For the text-containing cell, return its midpoint in [X, Y] coordinate format. 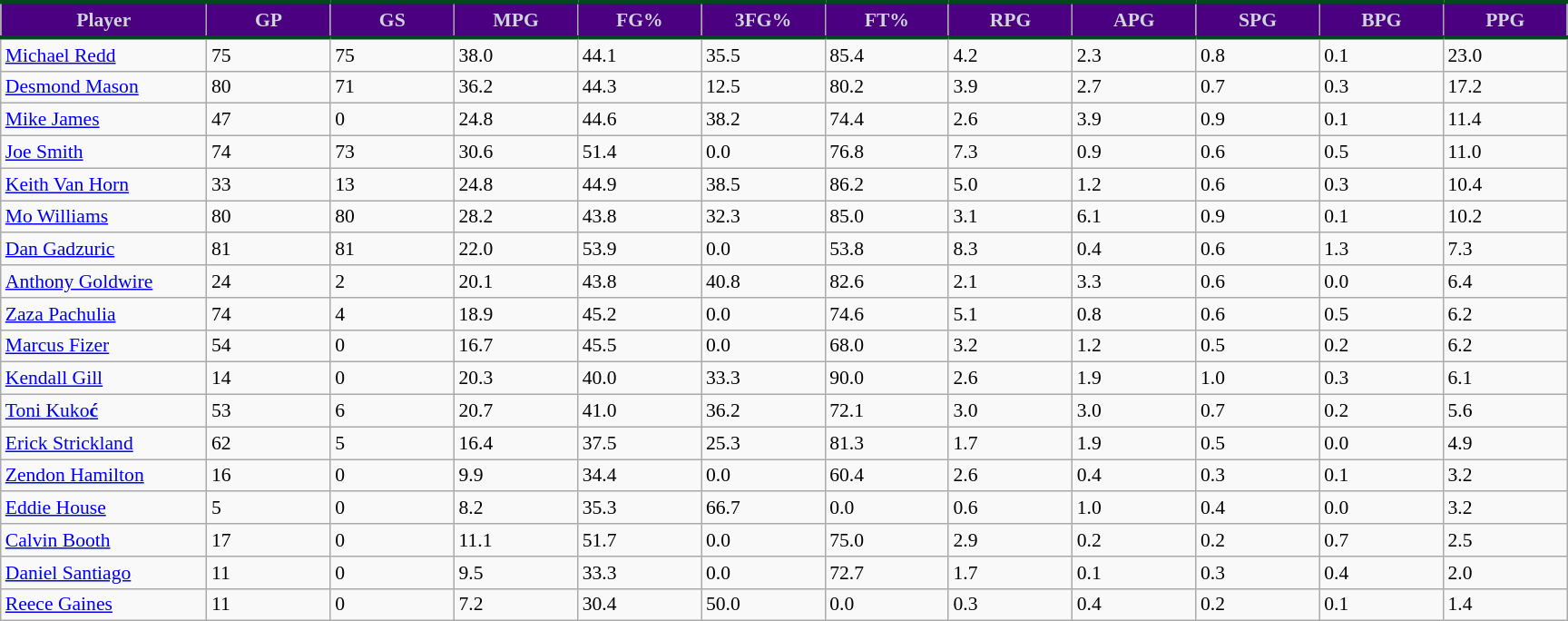
FG% [640, 20]
30.6 [515, 153]
8.3 [1010, 250]
7.2 [515, 605]
24 [269, 281]
33 [269, 184]
18.9 [515, 314]
16 [269, 476]
13 [392, 184]
1.3 [1381, 250]
37.5 [640, 443]
90.0 [887, 379]
5.1 [1010, 314]
Toni Kukoć [103, 411]
82.6 [887, 281]
Anthony Goldwire [103, 281]
50.0 [763, 605]
45.5 [640, 346]
Kendall Gill [103, 379]
53 [269, 411]
Calvin Booth [103, 540]
62 [269, 443]
86.2 [887, 184]
2.7 [1134, 87]
23.0 [1505, 54]
40.8 [763, 281]
53.8 [887, 250]
72.1 [887, 411]
SPG [1258, 20]
71 [392, 87]
Player [103, 20]
2.9 [1010, 540]
Michael Redd [103, 54]
85.0 [887, 217]
2 [392, 281]
32.3 [763, 217]
Eddie House [103, 508]
16.7 [515, 346]
72.7 [887, 573]
3.1 [1010, 217]
GS [392, 20]
54 [269, 346]
5.0 [1010, 184]
45.2 [640, 314]
1.4 [1505, 605]
53.9 [640, 250]
2.3 [1134, 54]
35.5 [763, 54]
68.0 [887, 346]
PPG [1505, 20]
17 [269, 540]
FT% [887, 20]
5.6 [1505, 411]
75.0 [887, 540]
Mo Williams [103, 217]
74.4 [887, 120]
60.4 [887, 476]
11.0 [1505, 153]
4.9 [1505, 443]
30.4 [640, 605]
76.8 [887, 153]
38.5 [763, 184]
Daniel Santiago [103, 573]
11.4 [1505, 120]
BPG [1381, 20]
6.4 [1505, 281]
10.2 [1505, 217]
44.6 [640, 120]
Desmond Mason [103, 87]
44.9 [640, 184]
16.4 [515, 443]
Reece Gaines [103, 605]
2.1 [1010, 281]
47 [269, 120]
Marcus Fizer [103, 346]
44.3 [640, 87]
2.5 [1505, 540]
80.2 [887, 87]
10.4 [1505, 184]
38.0 [515, 54]
41.0 [640, 411]
APG [1134, 20]
14 [269, 379]
35.3 [640, 508]
Joe Smith [103, 153]
8.2 [515, 508]
Erick Strickland [103, 443]
Zendon Hamilton [103, 476]
2.0 [1505, 573]
20.7 [515, 411]
MPG [515, 20]
74.6 [887, 314]
3.3 [1134, 281]
44.1 [640, 54]
12.5 [763, 87]
73 [392, 153]
38.2 [763, 120]
20.3 [515, 379]
22.0 [515, 250]
RPG [1010, 20]
4.2 [1010, 54]
66.7 [763, 508]
51.4 [640, 153]
4 [392, 314]
17.2 [1505, 87]
20.1 [515, 281]
40.0 [640, 379]
51.7 [640, 540]
6 [392, 411]
28.2 [515, 217]
25.3 [763, 443]
81.3 [887, 443]
3FG% [763, 20]
Keith Van Horn [103, 184]
Mike James [103, 120]
85.4 [887, 54]
11.1 [515, 540]
Zaza Pachulia [103, 314]
9.9 [515, 476]
Dan Gadzuric [103, 250]
GP [269, 20]
9.5 [515, 573]
34.4 [640, 476]
